For the text-containing cell, return its midpoint in [X, Y] coordinate format. 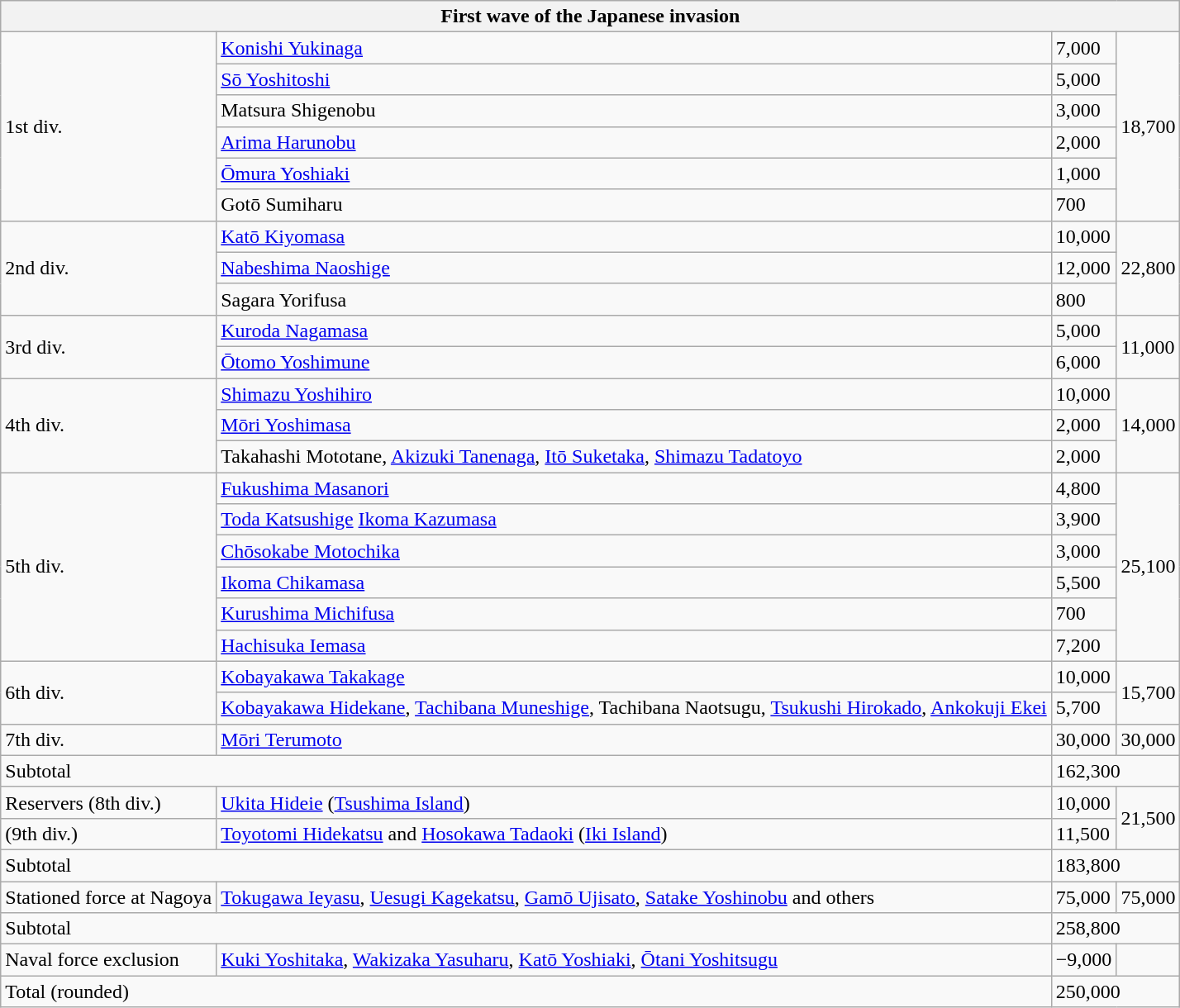
4,800 [1084, 488]
Kurushima Michifusa [635, 614]
Hachisuka Iemasa [635, 645]
5th div. [109, 567]
Ōtomo Yoshimune [635, 362]
Konishi Yukinaga [635, 48]
Kuroda Nagamasa [635, 330]
21,500 [1149, 818]
1st div. [109, 126]
Toda Katsushige Ikoma Kazumasa [635, 520]
Mōri Terumoto [635, 739]
Fukushima Masanori [635, 488]
Naval force exclusion [109, 960]
162,300 [1116, 771]
Takahashi Mototane, Akizuki Tanenaga, Itō Suketaka, Shimazu Tadatoyo [635, 457]
25,100 [1149, 567]
2nd div. [109, 268]
Sō Yoshitoshi [635, 79]
Kuki Yoshitaka, Wakizaka Yasuharu, Katō Yoshiaki, Ōtani Yoshitsugu [635, 960]
183,800 [1116, 865]
800 [1084, 299]
Reservers (8th div.) [109, 802]
12,000 [1084, 268]
Ukita Hideie (Tsushima Island) [635, 802]
Matsura Shigenobu [635, 111]
3,900 [1084, 520]
Nabeshima Naoshige [635, 268]
Tokugawa Ieyasu, Uesugi Kagekatsu, Gamō Ujisato, Satake Yoshinobu and others [635, 896]
6th div. [109, 692]
6,000 [1084, 362]
(9th div.) [109, 834]
Total (rounded) [526, 991]
250,000 [1116, 991]
7,200 [1084, 645]
First wave of the Japanese invasion [590, 17]
Toyotomi Hidekatsu and Hosokawa Tadaoki (Iki Island) [635, 834]
258,800 [1116, 929]
15,700 [1149, 692]
7,000 [1084, 48]
Chōsokabe Motochika [635, 551]
18,700 [1149, 126]
Katō Kiyomasa [635, 236]
22,800 [1149, 268]
11,000 [1149, 346]
5,700 [1084, 708]
−9,000 [1084, 960]
Stationed force at Nagoya [109, 896]
7th div. [109, 739]
Sagara Yorifusa [635, 299]
4th div. [109, 426]
Mōri Yoshimasa [635, 426]
3rd div. [109, 346]
Kobayakawa Hidekane, Tachibana Muneshige, Tachibana Naotsugu, Tsukushi Hirokado, Ankokuji Ekei [635, 708]
Gotō Sumiharu [635, 205]
14,000 [1149, 426]
11,500 [1084, 834]
Ikoma Chikamasa [635, 582]
Kobayakawa Takakage [635, 677]
Shimazu Yoshihiro [635, 394]
Ōmura Yoshiaki [635, 174]
1,000 [1084, 174]
5,500 [1084, 582]
Arima Harunobu [635, 142]
